Capture the cell that displays the provided text and extract its [X, Y] central coordinate. 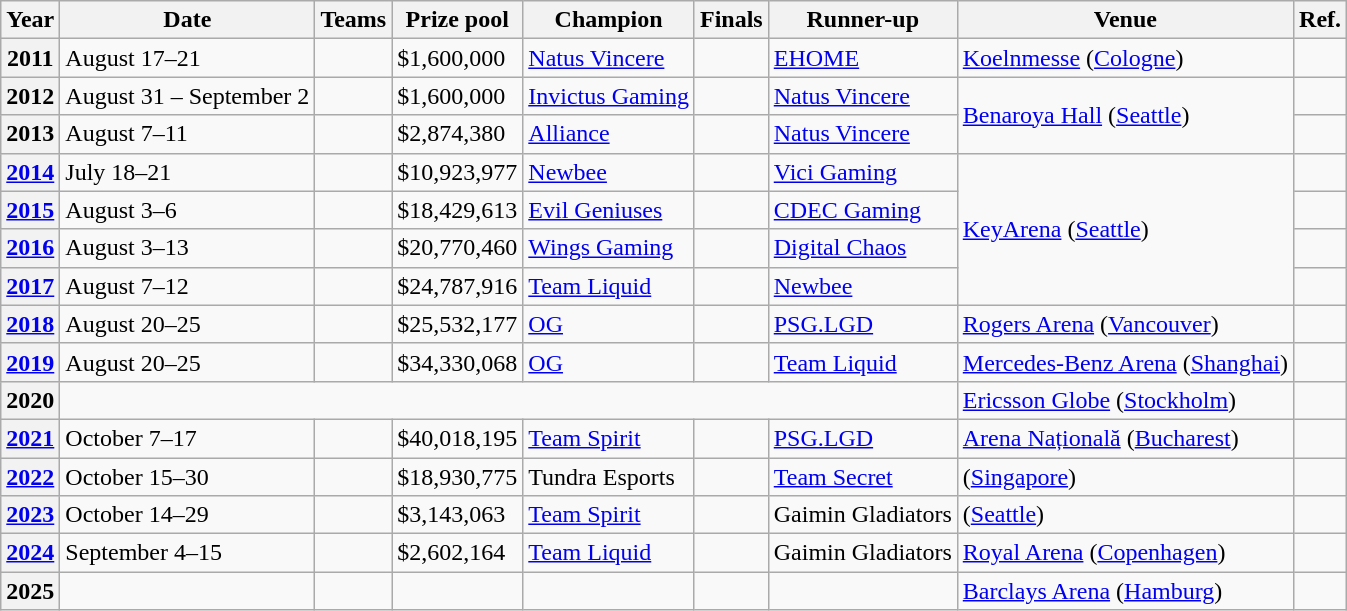
$34,330,068 [458, 362]
Barclays Arena (Hamburg) [1125, 591]
2021 [30, 438]
CDEC Gaming [862, 210]
2019 [30, 362]
October 15–30 [188, 477]
Mercedes-Benz Arena (Shanghai) [1125, 362]
Finals [731, 20]
Venue [1125, 20]
September 4–15 [188, 553]
August 7–11 [188, 134]
$18,429,613 [458, 210]
2018 [30, 324]
(Singapore) [1125, 477]
Teams [354, 20]
Tundra Esports [609, 477]
$24,787,916 [458, 286]
$2,602,164 [458, 553]
2020 [30, 400]
Champion [609, 20]
Invictus Gaming [609, 96]
Vici Gaming [862, 172]
$10,923,977 [458, 172]
2014 [30, 172]
$2,874,380 [458, 134]
Ref. [1320, 20]
$3,143,063 [458, 515]
August 17–21 [188, 58]
Alliance [609, 134]
October 7–17 [188, 438]
Rogers Arena (Vancouver) [1125, 324]
$25,532,177 [458, 324]
Royal Arena (Copenhagen) [1125, 553]
2024 [30, 553]
August 31 – September 2 [188, 96]
2015 [30, 210]
Wings Gaming [609, 248]
Ericsson Globe (Stockholm) [1125, 400]
(Seattle) [1125, 515]
2017 [30, 286]
2012 [30, 96]
Koelnmesse (Cologne) [1125, 58]
Runner-up [862, 20]
Team Secret [862, 477]
Year [30, 20]
$40,018,195 [458, 438]
2023 [30, 515]
August 7–12 [188, 286]
EHOME [862, 58]
KeyArena (Seattle) [1125, 229]
Arena Națională (Bucharest) [1125, 438]
2011 [30, 58]
Digital Chaos [862, 248]
2016 [30, 248]
July 18–21 [188, 172]
2025 [30, 591]
$18,930,775 [458, 477]
$20,770,460 [458, 248]
2022 [30, 477]
Evil Geniuses [609, 210]
August 3–13 [188, 248]
Benaroya Hall (Seattle) [1125, 115]
Date [188, 20]
August 3–6 [188, 210]
October 14–29 [188, 515]
2013 [30, 134]
Prize pool [458, 20]
